Capture the cell that displays the provided text and extract its (x, y) central coordinate. 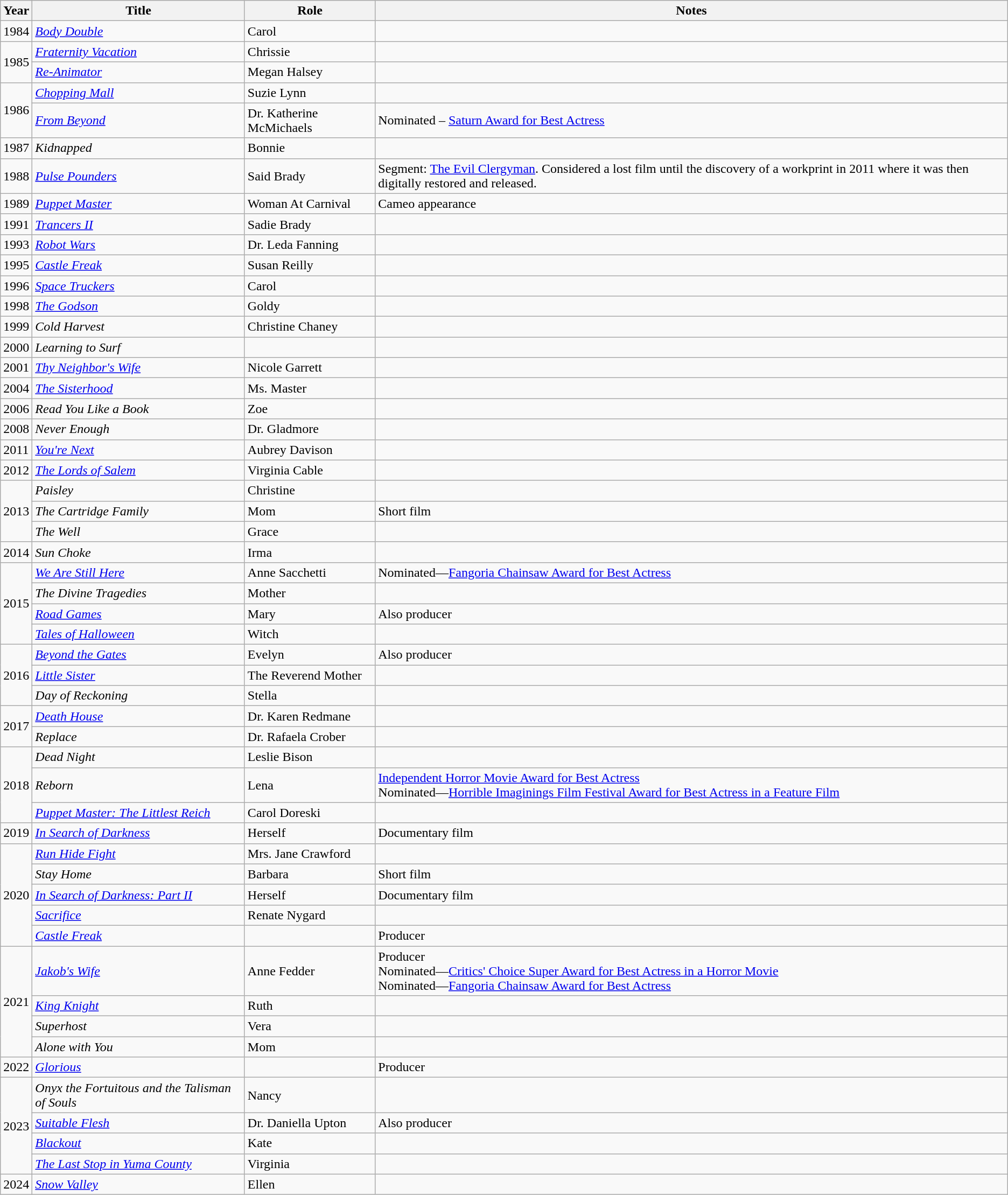
Christine Chaney (310, 327)
Dr. Karen Redmane (310, 716)
The Last Stop in Yuma County (139, 1164)
Mary (310, 613)
Notes (691, 11)
Said Brady (310, 176)
2000 (16, 347)
Year (16, 11)
2016 (16, 675)
Zoe (310, 409)
Anne Sacchetti (310, 572)
1988 (16, 176)
2006 (16, 409)
Road Games (139, 613)
Chopping Mall (139, 93)
2001 (16, 368)
1991 (16, 224)
Cameo appearance (691, 204)
2012 (16, 470)
Segment: The Evil Clergyman. Considered a lost film until the discovery of a workprint in 2011 where it was then digitally restored and released. (691, 176)
Space Truckers (139, 286)
Nominated—Fangoria Chainsaw Award for Best Actress (691, 572)
2022 (16, 1067)
Megan Halsey (310, 72)
Bonnie (310, 148)
Title (139, 11)
The Divine Tragedies (139, 593)
The Godson (139, 306)
Dr. Daniella Upton (310, 1123)
Superhost (139, 1026)
2018 (16, 785)
Puppet Master: The Littlest Reich (139, 813)
Woman At Carnival (310, 204)
Suitable Flesh (139, 1123)
Robot Wars (139, 244)
2019 (16, 833)
Dr. Rafaela Crober (310, 737)
Virginia (310, 1164)
Vera (310, 1026)
2024 (16, 1184)
1986 (16, 110)
Paisley (139, 491)
Stella (310, 696)
Role (310, 11)
Fraternity Vacation (139, 52)
Little Sister (139, 675)
Mrs. Jane Crawford (310, 854)
1989 (16, 204)
Snow Valley (139, 1184)
2013 (16, 511)
Trancers II (139, 224)
Dr. Katherine McMichaels (310, 121)
Christine (310, 491)
Ms. Master (310, 388)
Renate Nygard (310, 915)
1987 (16, 148)
In Search of Darkness (139, 833)
In Search of Darkness: Part II (139, 894)
2004 (16, 388)
Jakob's Wife (139, 970)
Suzie Lynn (310, 93)
2014 (16, 552)
Virginia Cable (310, 470)
Stay Home (139, 874)
Nicole Garrett (310, 368)
1996 (16, 286)
Never Enough (139, 429)
Dr. Leda Fanning (310, 244)
Dr. Gladmore (310, 429)
The Cartridge Family (139, 511)
The Reverend Mother (310, 675)
Beyond the Gates (139, 655)
Learning to Surf (139, 347)
Alone with You (139, 1047)
ProducerNominated—Critics' Choice Super Award for Best Actress in a Horror MovieNominated—Fangoria Chainsaw Award for Best Actress (691, 970)
Independent Horror Movie Award for Best ActressNominated—Horrible Imaginings Film Festival Award for Best Actress in a Feature Film (691, 785)
Reborn (139, 785)
Ruth (310, 1006)
Re-Animator (139, 72)
2020 (16, 894)
Run Hide Fight (139, 854)
Leslie Bison (310, 757)
Irma (310, 552)
1998 (16, 306)
Sadie Brady (310, 224)
Grace (310, 532)
Cold Harvest (139, 327)
2015 (16, 603)
Body Double (139, 31)
Onyx the Fortuitous and the Talisman of Souls (139, 1095)
Kidnapped (139, 148)
Read You Like a Book (139, 409)
The Well (139, 532)
Chrissie (310, 52)
Susan Reilly (310, 265)
Witch (310, 634)
Glorious (139, 1067)
1985 (16, 62)
1995 (16, 265)
King Knight (139, 1006)
2023 (16, 1126)
Mother (310, 593)
Aubrey Davison (310, 450)
Lena (310, 785)
The Lords of Salem (139, 470)
Nominated – Saturn Award for Best Actress (691, 121)
Puppet Master (139, 204)
Pulse Pounders (139, 176)
Nancy (310, 1095)
Ellen (310, 1184)
Tales of Halloween (139, 634)
We Are Still Here (139, 572)
The Sisterhood (139, 388)
Sacrifice (139, 915)
Blackout (139, 1143)
Death House (139, 716)
You're Next (139, 450)
2017 (16, 726)
Replace (139, 737)
1993 (16, 244)
2011 (16, 450)
Day of Reckoning (139, 696)
Dead Night (139, 757)
Goldy (310, 306)
Sun Choke (139, 552)
Thy Neighbor's Wife (139, 368)
2008 (16, 429)
Kate (310, 1143)
1984 (16, 31)
Carol Doreski (310, 813)
Anne Fedder (310, 970)
Barbara (310, 874)
2021 (16, 1001)
From Beyond (139, 121)
1999 (16, 327)
Evelyn (310, 655)
